Pinpoint the cell where the given text exists, returning its [X, Y] midpoint coordinate. 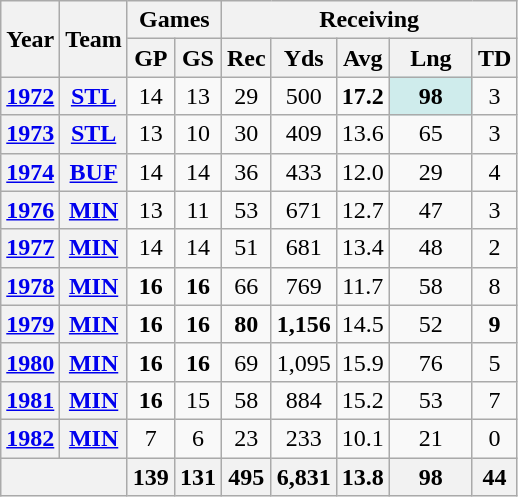
Receiving [368, 20]
Yds [304, 58]
6,831 [304, 477]
4 [494, 172]
BUF [94, 172]
15.2 [362, 400]
12.0 [362, 172]
11.7 [362, 286]
80 [246, 324]
15.9 [362, 362]
1982 [30, 438]
131 [198, 477]
2 [494, 248]
TD [494, 58]
5 [494, 362]
30 [246, 134]
769 [304, 286]
Lng [430, 58]
6 [198, 438]
11 [198, 210]
1980 [30, 362]
23 [246, 438]
15 [198, 400]
409 [304, 134]
48 [430, 248]
1973 [30, 134]
681 [304, 248]
66 [246, 286]
GP [150, 58]
1974 [30, 172]
Games [174, 20]
139 [150, 477]
0 [494, 438]
1976 [30, 210]
17.2 [362, 96]
47 [430, 210]
433 [304, 172]
Rec [246, 58]
233 [304, 438]
Year [30, 39]
GS [198, 58]
14.5 [362, 324]
13.8 [362, 477]
69 [246, 362]
13.6 [362, 134]
36 [246, 172]
1,156 [304, 324]
1978 [30, 286]
Avg [362, 58]
884 [304, 400]
1977 [30, 248]
10 [198, 134]
Team [94, 39]
8 [494, 286]
12.7 [362, 210]
671 [304, 210]
44 [494, 477]
495 [246, 477]
10.1 [362, 438]
1972 [30, 96]
1,095 [304, 362]
21 [430, 438]
500 [304, 96]
9 [494, 324]
51 [246, 248]
1981 [30, 400]
52 [430, 324]
65 [430, 134]
13.4 [362, 248]
76 [430, 362]
1979 [30, 324]
